Scan for the cell matching the given text and deliver its [X, Y] coordinate at center. 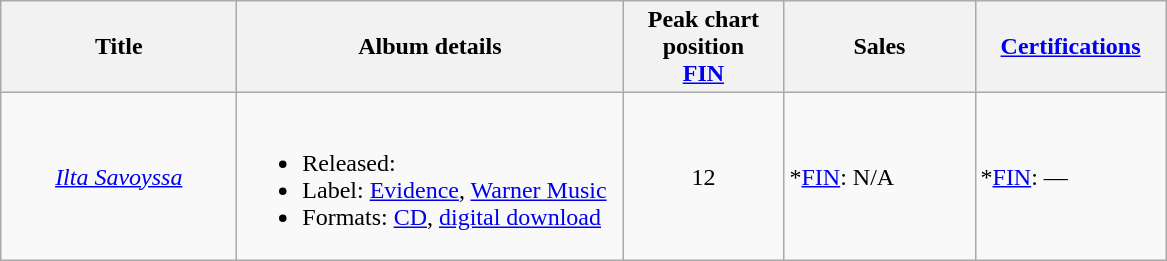
Sales [880, 47]
Album details [430, 47]
Ilta Savoyssa [119, 176]
Certifications [1070, 47]
Peak chart position FIN [704, 47]
*FIN: — [1070, 176]
Released: Label: Evidence, Warner MusicFormats: CD, digital download [430, 176]
*FIN: N/A [880, 176]
12 [704, 176]
Title [119, 47]
